Locate the cell with the specified text and output its (x, y) center coordinate. 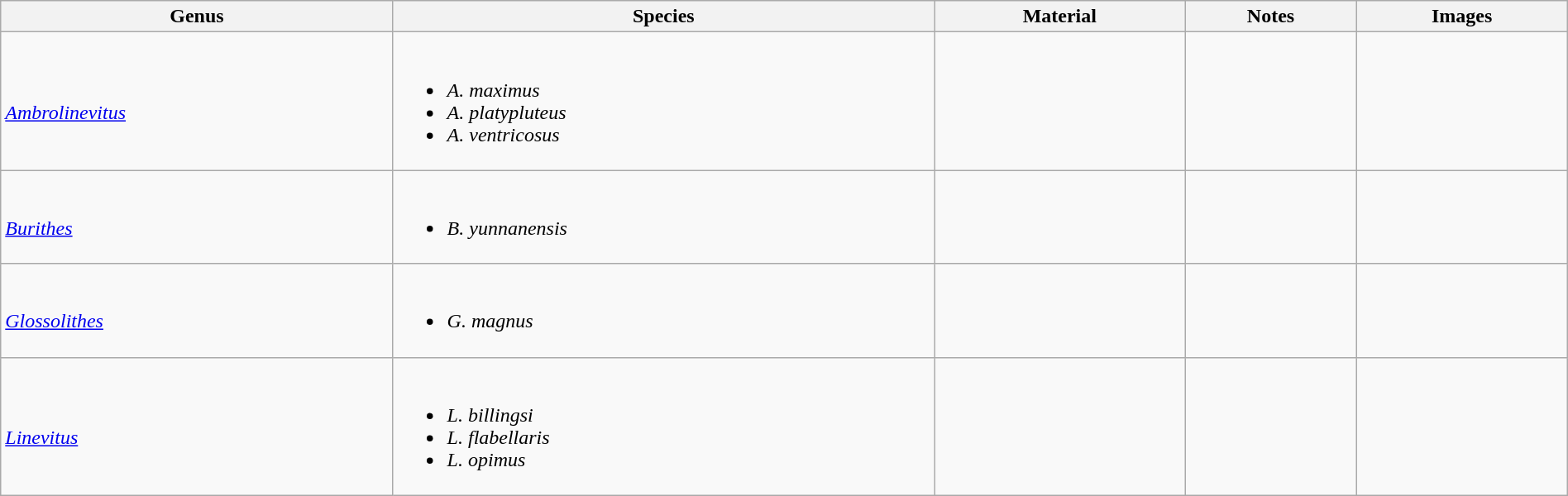
G. magnus (663, 311)
B. yunnanensis (663, 217)
Material (1060, 17)
A. maximusA. platypluteusA. ventricosus (663, 101)
Linevitus (197, 427)
Species (663, 17)
Notes (1270, 17)
Ambrolinevitus (197, 101)
L. billingsiL. flabellarisL. opimus (663, 427)
Genus (197, 17)
Images (1462, 17)
Burithes (197, 217)
Glossolithes (197, 311)
